Detect which cell encompasses the target text, then output its (x, y) center coordinate. 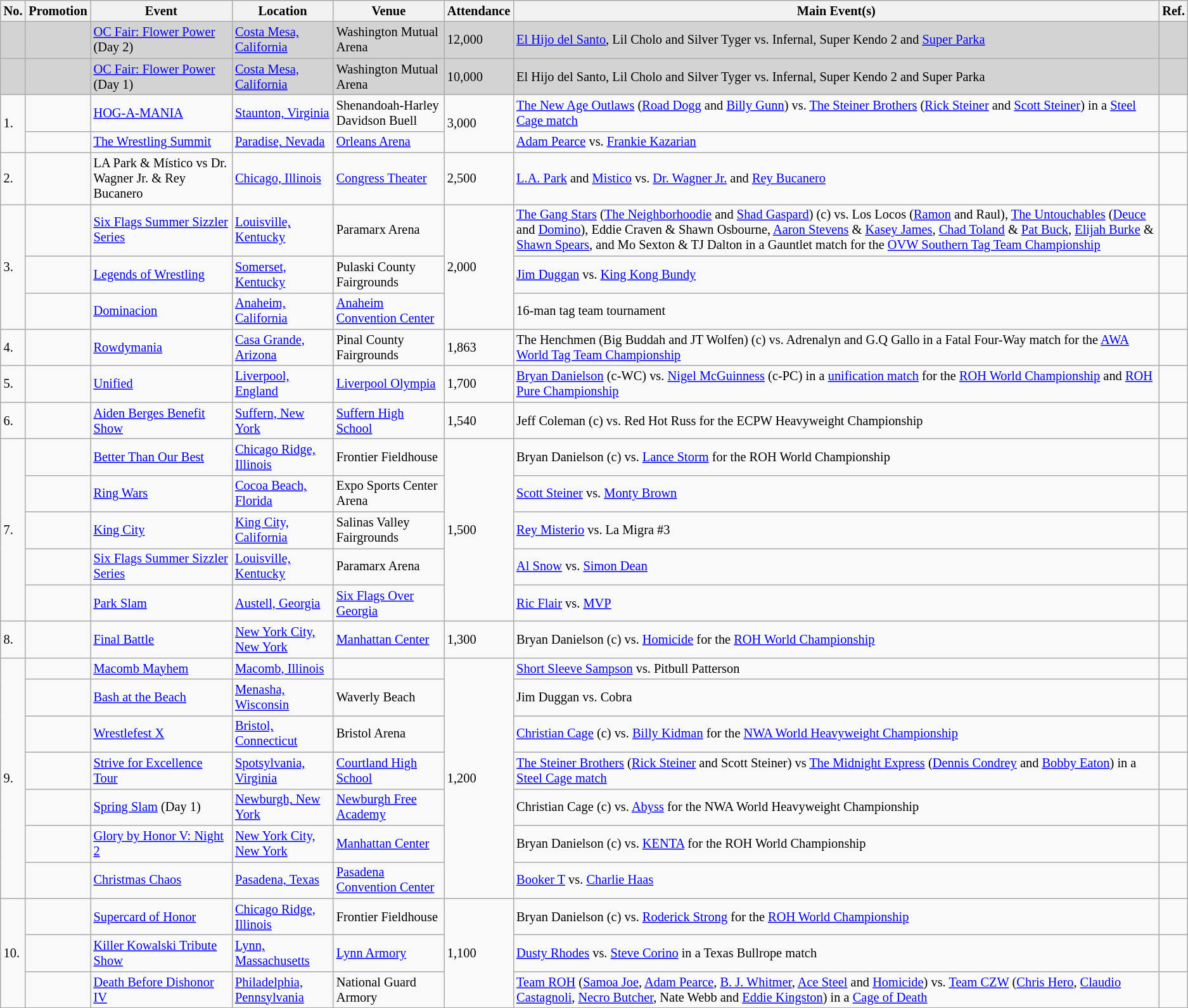
Waverly Beach (389, 698)
L.A. Park and Mistico vs. Dr. Wagner Jr. and Rey Bucanero (836, 179)
Casa Grande, Arizona (283, 347)
Shenandoah-Harley Davidson Buell (389, 113)
Bryan Danielson (c) vs. Roderick Strong for the ROH World Championship (836, 917)
Ring Wars (162, 494)
Ref. (1173, 11)
Jim Duggan vs. Cobra (836, 698)
Anaheim, California (283, 311)
Dusty Rhodes vs. Steve Corino in a Texas Bullrope match (836, 953)
Scott Steiner vs. Monty Brown (836, 494)
Expo Sports Center Arena (389, 494)
Bryan Danielson (c) vs. KENTA for the ROH World Championship (836, 843)
Rowdymania (162, 347)
4. (13, 347)
Suffern, New York (283, 421)
Pasadena Convention Center (389, 880)
1,863 (479, 347)
Newburgh Free Academy (389, 807)
Bryan Danielson (c) vs. Lance Storm for the ROH World Championship (836, 457)
Cocoa Beach, Florida (283, 494)
Bristol, Connecticut (283, 734)
Staunton, Virginia (283, 113)
Somerset, Kentucky (283, 274)
Dominacion (162, 311)
OC Fair: Flower Power (Day 2) (162, 40)
9. (13, 778)
Supercard of Honor (162, 917)
10,000 (479, 77)
Final Battle (162, 639)
Bryan Danielson (c-WC) vs. Nigel McGuinness (c-PC) in a unification match for the ROH World Championship and ROH Pure Championship (836, 384)
Glory by Honor V: Night 2 (162, 843)
Pinal County Fairgrounds (389, 347)
Macomb, Illinois (283, 668)
1. (13, 123)
Legends of Wrestling (162, 274)
Adam Pearce vs. Frankie Kazarian (836, 142)
LA Park & Místico vs Dr. Wagner Jr. & Rey Bucanero (162, 179)
HOG-A-MANIA (162, 113)
National Guard Armory (389, 990)
Lynn Armory (389, 953)
7. (13, 530)
Austell, Georgia (283, 603)
10. (13, 953)
Bristol Arena (389, 734)
Salinas Valley Fairgrounds (389, 530)
Orleans Arena (389, 142)
Al Snow vs. Simon Dean (836, 566)
Location (283, 11)
Booker T vs. Charlie Haas (836, 880)
Menasha, Wisconsin (283, 698)
Killer Kowalski Tribute Show (162, 953)
Spotsylvania, Virginia (283, 770)
1,200 (479, 778)
The New Age Outlaws (Road Dogg and Billy Gunn) vs. The Steiner Brothers (Rick Steiner and Scott Steiner) in a Steel Cage match (836, 113)
Ric Flair vs. MVP (836, 603)
Bryan Danielson (c) vs. Homicide for the ROH World Championship (836, 639)
Six Flags Over Georgia (389, 603)
Event (162, 11)
Christian Cage (c) vs. Abyss for the NWA World Heavyweight Championship (836, 807)
8. (13, 639)
Spring Slam (Day 1) (162, 807)
Rey Misterio vs. La Migra #3 (836, 530)
Christian Cage (c) vs. Billy Kidman for the NWA World Heavyweight Championship (836, 734)
Paradise, Nevada (283, 142)
Wrestlefest X (162, 734)
King City (162, 530)
3. (13, 266)
Attendance (479, 11)
Aiden Berges Benefit Show (162, 421)
Death Before Dishonor IV (162, 990)
1,500 (479, 530)
Venue (389, 11)
Suffern High School (389, 421)
5. (13, 384)
Short Sleeve Sampson vs. Pitbull Patterson (836, 668)
Macomb Mayhem (162, 668)
Liverpool Olympia (389, 384)
Chicago, Illinois (283, 179)
Philadelphia, Pennsylvania (283, 990)
1,700 (479, 384)
1,540 (479, 421)
Promotion (58, 11)
Main Event(s) (836, 11)
Pulaski County Fairgrounds (389, 274)
Newburgh, New York (283, 807)
Strive for Excellence Tour (162, 770)
The Steiner Brothers (Rick Steiner and Scott Steiner) vs The Midnight Express (Dennis Condrey and Bobby Eaton) in a Steel Cage match (836, 770)
16-man tag team tournament (836, 311)
No. (13, 11)
Unified (162, 384)
Congress Theater (389, 179)
Park Slam (162, 603)
Christmas Chaos (162, 880)
King City, California (283, 530)
Better Than Our Best (162, 457)
2,000 (479, 266)
2,500 (479, 179)
OC Fair: Flower Power (Day 1) (162, 77)
Lynn, Massachusetts (283, 953)
Jeff Coleman (c) vs. Red Hot Russ for the ECPW Heavyweight Championship (836, 421)
The Wrestling Summit (162, 142)
3,000 (479, 123)
Pasadena, Texas (283, 880)
The Henchmen (Big Buddah and JT Wolfen) (c) vs. Adrenalyn and G.Q Gallo in a Fatal Four-Way match for the AWA World Tag Team Championship (836, 347)
6. (13, 421)
Jim Duggan vs. King Kong Bundy (836, 274)
12,000 (479, 40)
Liverpool, England (283, 384)
Bash at the Beach (162, 698)
1,300 (479, 639)
2. (13, 179)
Anaheim Convention Center (389, 311)
1,100 (479, 953)
Courtland High School (389, 770)
